Search for the cell housing the specified text and yield its (X, Y) center coordinate. 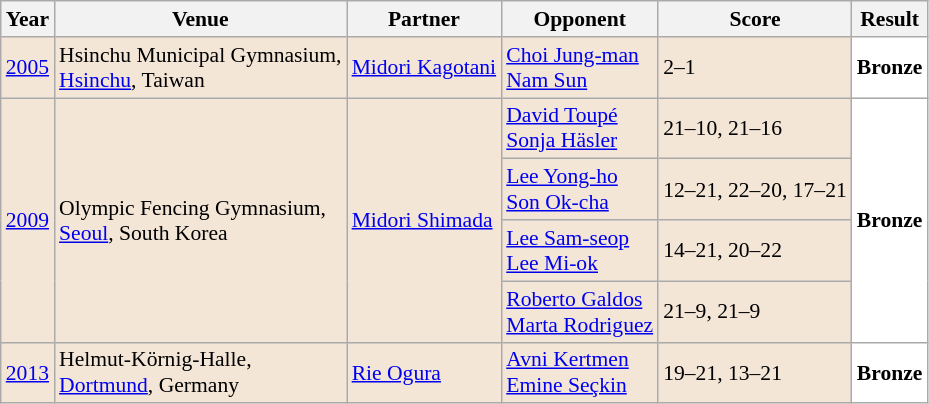
Score (755, 19)
Roberto Galdos Marta Rodriguez (580, 312)
Result (890, 19)
Midori Kagotani (424, 68)
Venue (200, 19)
Partner (424, 19)
14–21, 20–22 (755, 250)
21–10, 21–16 (755, 128)
Avni Kertmen Emine Seçkin (580, 372)
Lee Sam-seop Lee Mi-ok (580, 250)
Choi Jung-man Nam Sun (580, 68)
Opponent (580, 19)
2–1 (755, 68)
Lee Yong-ho Son Ok-cha (580, 190)
Helmut-Körnig-Halle,Dortmund, Germany (200, 372)
Olympic Fencing Gymnasium,Seoul, South Korea (200, 220)
Midori Shimada (424, 220)
12–21, 22–20, 17–21 (755, 190)
19–21, 13–21 (755, 372)
2013 (28, 372)
Rie Ogura (424, 372)
David Toupé Sonja Häsler (580, 128)
2009 (28, 220)
Hsinchu Municipal Gymnasium,Hsinchu, Taiwan (200, 68)
21–9, 21–9 (755, 312)
2005 (28, 68)
Year (28, 19)
